Locate the cell with the specified text and output its (x, y) center coordinate. 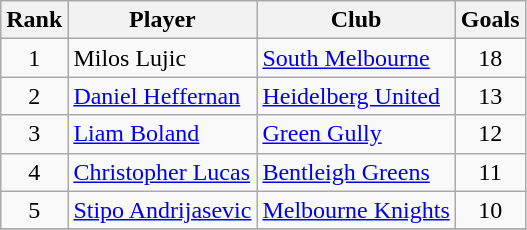
18 (490, 58)
11 (490, 172)
Daniel Heffernan (162, 96)
1 (34, 58)
13 (490, 96)
Liam Boland (162, 134)
South Melbourne (356, 58)
5 (34, 210)
Christopher Lucas (162, 172)
4 (34, 172)
Rank (34, 20)
10 (490, 210)
3 (34, 134)
Heidelberg United (356, 96)
Club (356, 20)
2 (34, 96)
12 (490, 134)
Milos Lujic (162, 58)
Goals (490, 20)
Green Gully (356, 134)
Bentleigh Greens (356, 172)
Player (162, 20)
Melbourne Knights (356, 210)
Stipo Andrijasevic (162, 210)
